From the cell containing the given text, extract its center point as [X, Y] coordinate. 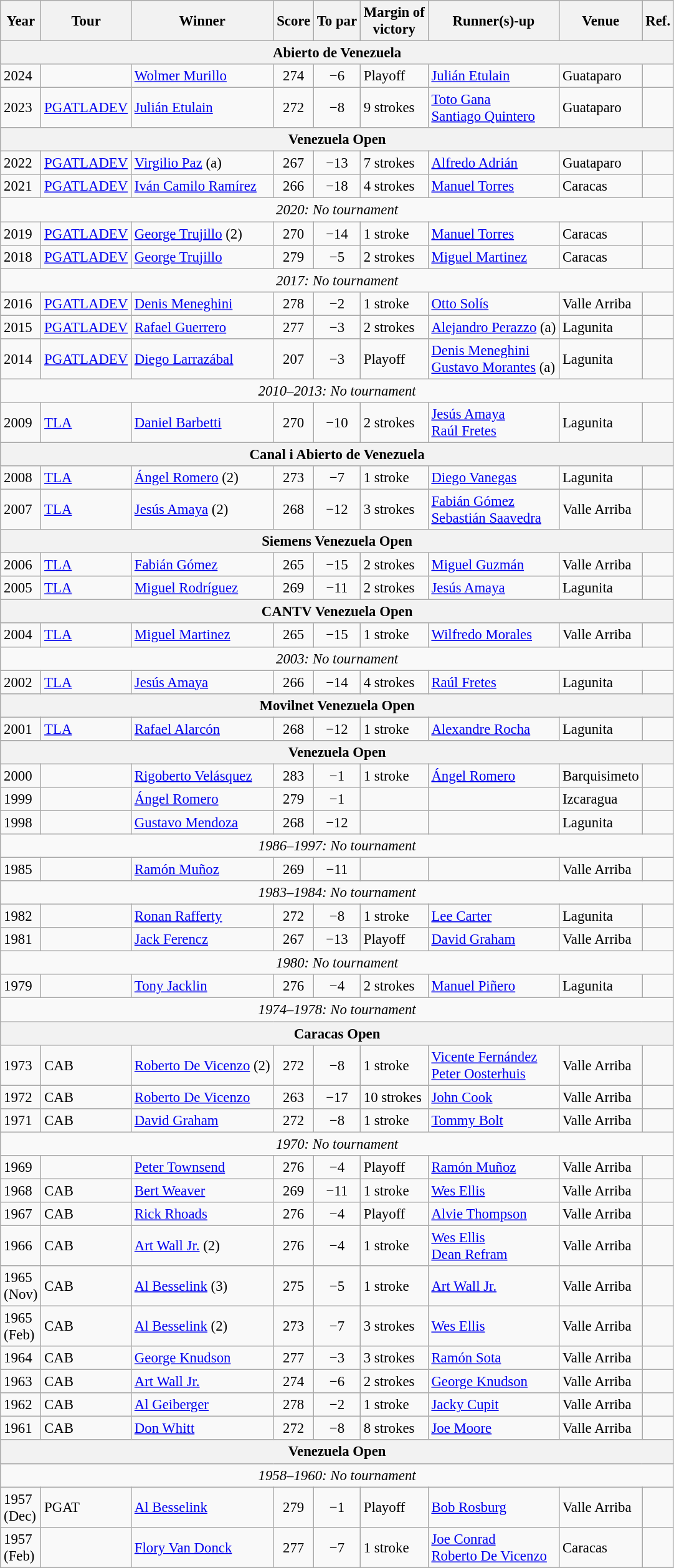
Al Besselink (2) [202, 1327]
−17 [336, 1097]
2019 [21, 234]
1985 [21, 870]
Iván Camilo Ramírez [202, 186]
Jack Ferencz [202, 939]
Runner(s)-up [493, 21]
Ramón Sota [493, 1358]
Diego Vanegas [493, 478]
1974–1978: No tournament [338, 1010]
Toto Gana Santiago Quintero [493, 108]
2017: No tournament [338, 280]
Otto Solís [493, 303]
207 [294, 359]
1957(Feb) [21, 1547]
Fabián Gómez Sebastián Saavedra [493, 510]
Movilnet Venezuela Open [338, 705]
2023 [21, 108]
10 strokes [394, 1097]
2008 [21, 478]
Alfredo Adrián [493, 163]
Virgilio Paz (a) [202, 163]
1957(Dec) [21, 1508]
2014 [21, 359]
Rigoberto Velásquez [202, 776]
7 strokes [394, 163]
Alejandro Perazzo (a) [493, 327]
Canal i Abierto de Venezuela [338, 454]
Art Wall Jr. (2) [202, 1246]
Wilfredo Morales [493, 635]
Peter Townsend [202, 1167]
2001 [21, 729]
2005 [21, 588]
Vicente Fernández Peter Oosterhuis [493, 1065]
1961 [21, 1428]
2007 [21, 510]
1962 [21, 1405]
Jesús Amaya (2) [202, 510]
Fabián Gómez [202, 565]
Miguel Guzmán [493, 565]
1973 [21, 1065]
2009 [21, 422]
CANTV Venezuela Open [338, 612]
Gustavo Mendoza [202, 822]
1980: No tournament [338, 963]
Al Geiberger [202, 1405]
Bert Weaver [202, 1190]
2020: No tournament [338, 210]
Bob Rosburg [493, 1508]
George Trujillo (2) [202, 234]
Don Whitt [202, 1428]
1986–1997: No tournament [338, 846]
Barquisimeto [600, 776]
Abierto de Venezuela [338, 53]
2021 [21, 186]
Denis Meneghini [202, 303]
Wes Ellis Dean Refram [493, 1246]
1998 [21, 822]
Tony Jacklin [202, 986]
1981 [21, 939]
2006 [21, 565]
Denis Meneghini Gustavo Morantes (a) [493, 359]
Winner [202, 21]
Score [294, 21]
Ronan Rafferty [202, 916]
Joe Conrad Roberto De Vicenzo [493, 1547]
Izcaragua [600, 799]
Alvie Thompson [493, 1214]
2015 [21, 327]
2004 [21, 635]
Jesús Amaya Raúl Fretes [493, 422]
John Cook [493, 1097]
283 [294, 776]
1963 [21, 1382]
1983–1984: No tournament [338, 893]
1964 [21, 1358]
Manuel Piñero [493, 986]
2003: No tournament [338, 658]
1965(Nov) [21, 1286]
Roberto De Vicenzo [202, 1097]
2022 [21, 163]
Daniel Barbetti [202, 422]
Tommy Bolt [493, 1120]
Wolmer Murillo [202, 76]
275 [294, 1286]
Rafael Guerrero [202, 327]
263 [294, 1097]
Al Besselink (3) [202, 1286]
1965(Feb) [21, 1327]
1967 [21, 1214]
Year [21, 21]
1970: No tournament [338, 1144]
Rick Rhoads [202, 1214]
Lee Carter [493, 916]
2000 [21, 776]
8 strokes [394, 1428]
1972 [21, 1097]
Roberto De Vicenzo (2) [202, 1065]
9 strokes [394, 108]
Miguel Rodríguez [202, 588]
2018 [21, 257]
Margin ofvictory [394, 21]
Diego Larrazábal [202, 359]
2002 [21, 682]
George Trujillo [202, 257]
Jacky Cupit [493, 1405]
PGAT [86, 1508]
To par [336, 21]
Ref. [658, 21]
Flory Van Donck [202, 1547]
Caracas Open [338, 1033]
Al Besselink [202, 1508]
Rafael Alarcón [202, 729]
1979 [21, 986]
Ángel Romero (2) [202, 478]
−18 [336, 186]
2016 [21, 303]
1971 [21, 1120]
Alexandre Rocha [493, 729]
1958–1960: No tournament [338, 1475]
Tour [86, 21]
Venue [600, 21]
1966 [21, 1246]
−10 [336, 422]
2010–2013: No tournament [338, 391]
1982 [21, 916]
Siemens Venezuela Open [338, 541]
1968 [21, 1190]
2024 [21, 76]
1999 [21, 799]
Joe Moore [493, 1428]
Raúl Fretes [493, 682]
1969 [21, 1167]
